Determine the (X, Y) coordinate at the center of the cell enclosing the given text.  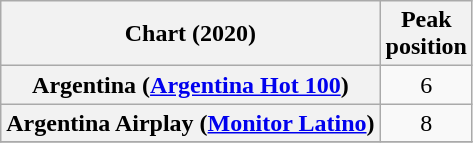
6 (426, 85)
Chart (2020) (190, 34)
Argentina (Argentina Hot 100) (190, 85)
Peakposition (426, 34)
8 (426, 123)
Argentina Airplay (Monitor Latino) (190, 123)
